Pinpoint the cell where the given text exists, returning its (x, y) midpoint coordinate. 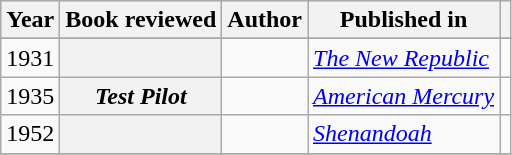
The New Republic (404, 58)
Published in (404, 20)
Author (265, 20)
Book reviewed (141, 20)
1952 (30, 134)
Test Pilot (141, 96)
1935 (30, 96)
Year (30, 20)
Shenandoah (404, 134)
American Mercury (404, 96)
1931 (30, 58)
